Detect which cell encompasses the target text, then output its (X, Y) center coordinate. 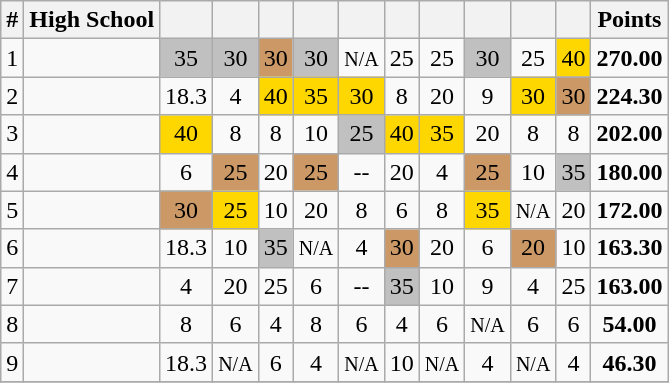
46.30 (630, 362)
2 (12, 96)
3 (12, 134)
172.00 (630, 210)
Points (630, 20)
1 (12, 58)
High School (92, 20)
# (12, 20)
180.00 (630, 172)
224.30 (630, 96)
163.00 (630, 286)
270.00 (630, 58)
163.30 (630, 248)
54.00 (630, 324)
202.00 (630, 134)
5 (12, 210)
7 (12, 286)
